Capture the cell that displays the provided text and extract its [X, Y] central coordinate. 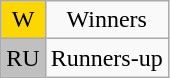
RU [23, 58]
Winners [106, 20]
W [23, 20]
Runners-up [106, 58]
